From the cell containing the given text, extract its center point as [X, Y] coordinate. 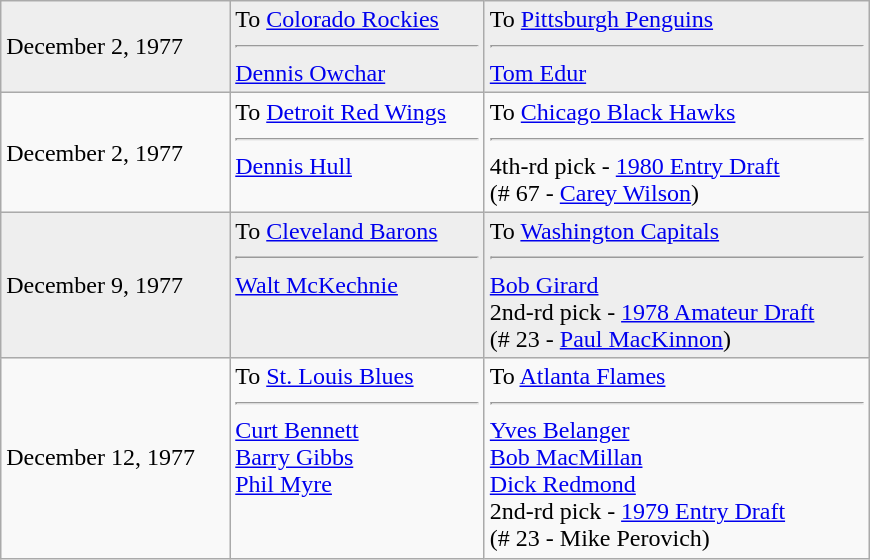
December 12, 1977 [116, 458]
To Chicago Black Hawks4th-rd pick - 1980 Entry Draft(# 67 - Carey Wilson) [676, 152]
To Washington CapitalsBob Girard2nd-rd pick - 1978 Amateur Draft(# 23 - Paul MacKinnon) [676, 285]
To Cleveland BaronsWalt McKechnie [358, 285]
December 9, 1977 [116, 285]
To St. Louis BluesCurt BennettBarry GibbsPhil Myre [358, 458]
To Detroit Red WingsDennis Hull [358, 152]
To Atlanta FlamesYves BelangerBob MacMillanDick Redmond2nd-rd pick - 1979 Entry Draft(# 23 - Mike Perovich) [676, 458]
To Colorado RockiesDennis Owchar [358, 47]
To Pittsburgh PenguinsTom Edur [676, 47]
